Locate the cell with the specified text and output its (x, y) center coordinate. 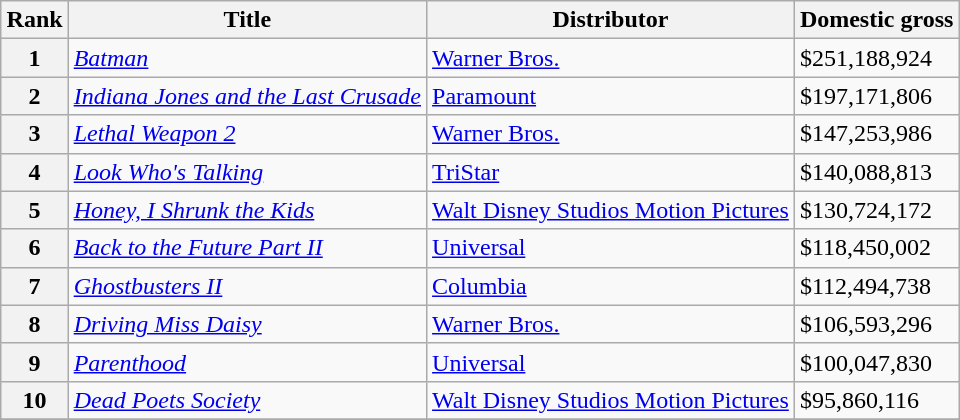
Title (247, 20)
Indiana Jones and the Last Crusade (247, 96)
$197,171,806 (876, 96)
9 (34, 362)
$100,047,830 (876, 362)
8 (34, 324)
Lethal Weapon 2 (247, 134)
$106,593,296 (876, 324)
Ghostbusters II (247, 286)
Driving Miss Daisy (247, 324)
2 (34, 96)
$112,494,738 (876, 286)
6 (34, 248)
$95,860,116 (876, 400)
$147,253,986 (876, 134)
7 (34, 286)
$140,088,813 (876, 172)
1 (34, 58)
10 (34, 400)
$251,188,924 (876, 58)
Rank (34, 20)
4 (34, 172)
Back to the Future Part II (247, 248)
Domestic gross (876, 20)
3 (34, 134)
Honey, I Shrunk the Kids (247, 210)
Distributor (611, 20)
$118,450,002 (876, 248)
Paramount (611, 96)
$130,724,172 (876, 210)
Dead Poets Society (247, 400)
TriStar (611, 172)
Columbia (611, 286)
Parenthood (247, 362)
Look Who's Talking (247, 172)
5 (34, 210)
Batman (247, 58)
